Extract the [x, y] coordinate from the center of the cell holding the provided text.  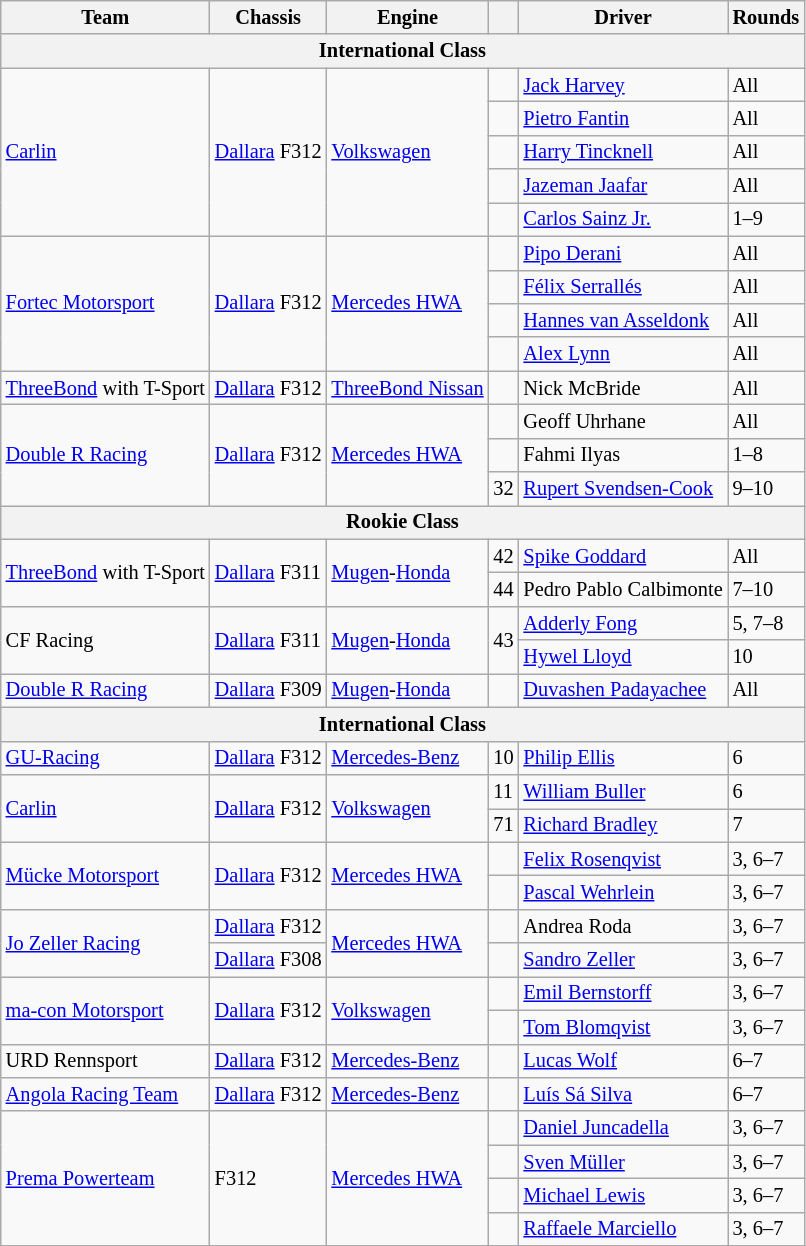
F312 [268, 1178]
Philip Ellis [624, 758]
Adderly Fong [624, 623]
Dallara F309 [268, 690]
Chassis [268, 17]
Richard Bradley [624, 825]
ma-con Motorsport [106, 1010]
71 [503, 825]
Duvashen Padayachee [624, 690]
Jazeman Jaafar [624, 186]
7–10 [766, 589]
Driver [624, 17]
GU-Racing [106, 758]
32 [503, 489]
Geoff Uhrhane [624, 421]
Sven Müller [624, 1162]
Angola Racing Team [106, 1094]
Alex Lynn [624, 354]
Pipo Derani [624, 253]
Prema Powerteam [106, 1178]
44 [503, 589]
Nick McBride [624, 388]
7 [766, 825]
Daniel Juncadella [624, 1128]
Hywel Lloyd [624, 657]
Rounds [766, 17]
Pietro Fantin [624, 118]
Tom Blomqvist [624, 1027]
1–9 [766, 219]
William Buller [624, 791]
43 [503, 640]
ThreeBond Nissan [407, 388]
CF Racing [106, 640]
Raffaele Marciello [624, 1229]
Pascal Wehrlein [624, 892]
Dallara F308 [268, 960]
Hannes van Asseldonk [624, 320]
Felix Rosenqvist [624, 859]
Jo Zeller Racing [106, 942]
Sandro Zeller [624, 960]
Andrea Roda [624, 926]
Mücke Motorsport [106, 876]
Spike Goddard [624, 556]
Jack Harvey [624, 85]
11 [503, 791]
Harry Tincknell [624, 152]
Félix Serrallés [624, 287]
Rupert Svendsen-Cook [624, 489]
Lucas Wolf [624, 1061]
5, 7–8 [766, 623]
Team [106, 17]
Pedro Pablo Calbimonte [624, 589]
Luís Sá Silva [624, 1094]
Rookie Class [402, 522]
URD Rennsport [106, 1061]
Carlos Sainz Jr. [624, 219]
Fortec Motorsport [106, 304]
1–8 [766, 455]
Fahmi Ilyas [624, 455]
Michael Lewis [624, 1195]
Emil Bernstorff [624, 993]
9–10 [766, 489]
42 [503, 556]
Engine [407, 17]
